From the cell containing the given text, extract its center point as (X, Y) coordinate. 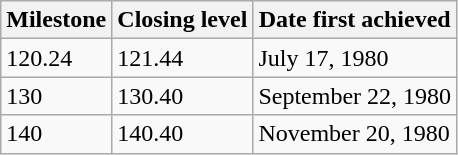
130 (56, 96)
121.44 (182, 58)
July 17, 1980 (355, 58)
November 20, 1980 (355, 134)
September 22, 1980 (355, 96)
140 (56, 134)
120.24 (56, 58)
140.40 (182, 134)
Date first achieved (355, 20)
Milestone (56, 20)
Closing level (182, 20)
130.40 (182, 96)
